Return the (x, y) coordinate for the center point of the cell that contains the specified text.  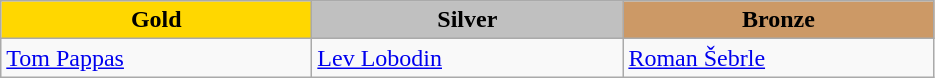
Tom Pappas (156, 58)
Gold (156, 20)
Roman Šebrle (778, 58)
Silver (468, 20)
Lev Lobodin (468, 58)
Bronze (778, 20)
